Detect which cell encompasses the target text, then output its [x, y] center coordinate. 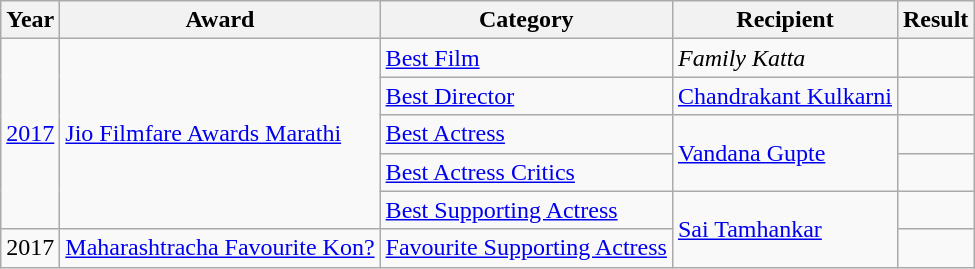
Best Actress Critics [526, 172]
Family Katta [784, 58]
Year [30, 20]
Maharashtracha Favourite Kon? [220, 248]
Category [526, 20]
Recipient [784, 20]
Best Actress [526, 134]
Result [935, 20]
Best Director [526, 96]
Sai Tamhankar [784, 229]
Chandrakant Kulkarni [784, 96]
Award [220, 20]
Jio Filmfare Awards Marathi [220, 134]
Vandana Gupte [784, 153]
Favourite Supporting Actress [526, 248]
Best Film [526, 58]
Best Supporting Actress [526, 210]
